Pinpoint the cell where the given text exists, returning its (x, y) midpoint coordinate. 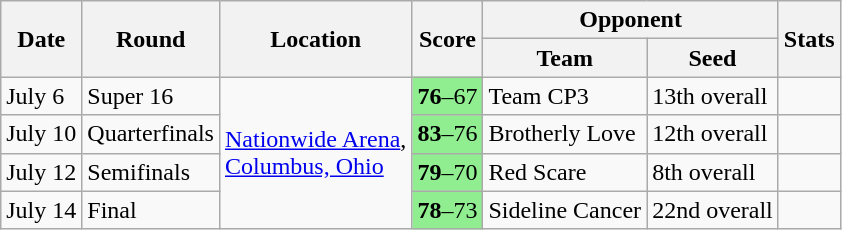
Date (42, 39)
Round (151, 39)
Opponent (630, 20)
83–76 (448, 134)
Team CP3 (565, 96)
July 12 (42, 172)
Location (315, 39)
Seed (713, 58)
8th overall (713, 172)
Brotherly Love (565, 134)
Team (565, 58)
13th overall (713, 96)
Final (151, 210)
Super 16 (151, 96)
Red Scare (565, 172)
79–70 (448, 172)
July 10 (42, 134)
76–67 (448, 96)
12th overall (713, 134)
Semifinals (151, 172)
Quarterfinals (151, 134)
22nd overall (713, 210)
78–73 (448, 210)
Stats (809, 39)
Nationwide Arena,Columbus, Ohio (315, 153)
Sideline Cancer (565, 210)
July 14 (42, 210)
July 6 (42, 96)
Score (448, 39)
